Pinpoint the cell where the given text exists, returning its (x, y) midpoint coordinate. 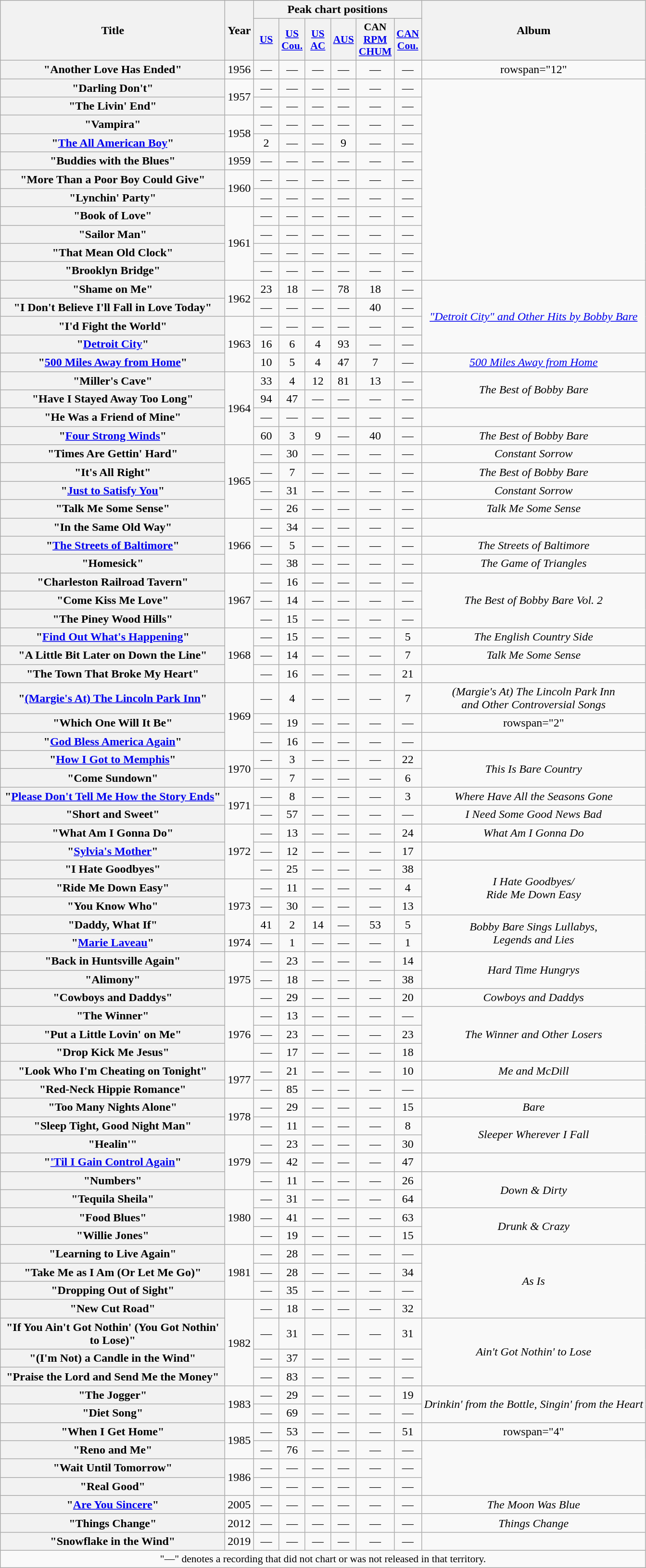
rowspan="12" (533, 69)
22 (408, 760)
1980 (240, 1217)
33 (266, 380)
"Another Love Has Ended" (113, 69)
1977 (240, 1080)
69 (292, 1413)
1983 (240, 1404)
"Charleston Railroad Tavern" (113, 582)
I Hate Goodbyes/Ride Me Down Easy (533, 888)
93 (343, 344)
"Red-Neck Hippie Romance" (113, 1089)
1979 (240, 1162)
"Food Blues" (113, 1217)
The Best of Bobby Bare Vol. 2 (533, 600)
"If You Ain't Got Nothin' (You Got Nothin' to Lose)" (113, 1334)
"He Was a Friend of Mine" (113, 417)
1978 (240, 1116)
"Come Sundown" (113, 778)
81 (343, 380)
"Diet Song" (113, 1413)
42 (292, 1162)
USCou. (292, 39)
Ain't Got Nothin' to Lose (533, 1352)
1973 (240, 906)
"When I Get Home" (113, 1431)
"Miller's Cave" (113, 380)
The Game of Triangles (533, 564)
CANCou. (408, 39)
"What Am I Gonna Do" (113, 833)
"Healin'" (113, 1144)
The English Country Side (533, 637)
1958 (240, 134)
Peak chart positions (338, 10)
The Winner and Other Losers (533, 1034)
1968 (240, 655)
"How I Got to Memphis" (113, 760)
51 (408, 1431)
1965 (240, 481)
1962 (240, 298)
USAC (317, 39)
1974 (240, 942)
83 (292, 1377)
Drunk & Crazy (533, 1226)
The Moon Was Blue (533, 1505)
"Times Are Gettin' Hard" (113, 454)
"Vampira" (113, 125)
Sleeper Wherever I Fall (533, 1135)
1963 (240, 344)
"Four Strong Winds" (113, 436)
"God Bless America Again" (113, 741)
Cowboys and Daddys (533, 998)
"(I'm Not) a Candle in the Wind" (113, 1358)
The Streets of Baltimore (533, 545)
"Are You Sincere" (113, 1505)
"Put a Little Lovin' on Me" (113, 1034)
"Homesick" (113, 564)
"Things Change" (113, 1523)
"In the Same Old Way" (113, 527)
Down & Dirty (533, 1190)
"Detroit City" (113, 344)
"Please Don't Tell Me How the Story Ends" (113, 796)
What Am I Gonna Do (533, 833)
1985 (240, 1441)
"Take Me as I Am (Or Let Me Go)" (113, 1272)
1960 (240, 188)
AUS (343, 39)
"More Than a Poor Boy Could Give" (113, 179)
"Sleep Tight, Good Night Man" (113, 1126)
"The All American Boy" (113, 143)
"I'd Fight the World" (113, 326)
"Real Good" (113, 1486)
"A Little Bit Later on Down the Line" (113, 655)
"'Til I Gain Control Again" (113, 1162)
"Look Who I'm Cheating on Tonight" (113, 1071)
CANRPMCHUM (375, 39)
24 (408, 833)
"Book of Love" (113, 216)
Title (113, 31)
As Is (533, 1281)
"Drop Kick Me Jesus" (113, 1053)
"That Mean Old Clock" (113, 252)
1967 (240, 600)
"The Winner" (113, 1016)
rowspan="2" (533, 723)
"Learning to Live Again" (113, 1254)
"Darling Don't" (113, 88)
"Willie Jones" (113, 1235)
78 (343, 289)
"Talk Me Some Sense" (113, 509)
57 (292, 815)
"Alimony" (113, 979)
"Wait Until Tomorrow" (113, 1468)
"The Town That Broke My Heart" (113, 674)
Drinkin' from the Bottle, Singin' from the Heart (533, 1404)
"The Piney Wood Hills" (113, 618)
"Daddy, What If" (113, 924)
"Sylvia's Mother" (113, 851)
"Brooklyn Bridge" (113, 271)
2012 (240, 1523)
"Lynchin' Party" (113, 198)
"Too Many Nights Alone" (113, 1107)
1981 (240, 1272)
2019 (240, 1541)
1986 (240, 1477)
"It's All Right" (113, 472)
1970 (240, 769)
Bobby Bare Sings Lullabys,Legends and Lies (533, 933)
1982 (240, 1342)
1975 (240, 979)
1959 (240, 161)
"The Livin' End" (113, 106)
"The Streets of Baltimore" (113, 545)
"Tequila Sheila" (113, 1199)
Me and McDill (533, 1071)
1976 (240, 1034)
"Shame on Me" (113, 289)
37 (292, 1358)
"You Know Who" (113, 906)
"Praise the Lord and Send Me the Money" (113, 1377)
1966 (240, 545)
94 (266, 399)
"Sailor Man" (113, 234)
(Margie's At) The Lincoln Park Innand Other Controversial Songs (533, 698)
85 (292, 1089)
"—" denotes a recording that did not chart or was not released in that territory. (323, 1559)
"Come Kiss Me Love" (113, 600)
1957 (240, 97)
"Snowflake in the Wind" (113, 1541)
60 (266, 436)
1964 (240, 408)
"Dropping Out of Sight" (113, 1291)
"Ride Me Down Easy" (113, 888)
1972 (240, 851)
"New Cut Road" (113, 1309)
Bare (533, 1107)
"I Hate Goodbyes" (113, 869)
"Which One Will It Be" (113, 723)
"Marie Laveau" (113, 942)
Year (240, 31)
Things Change (533, 1523)
"The Jogger" (113, 1395)
"Back in Huntsville Again" (113, 961)
"500 Miles Away from Home" (113, 362)
1961 (240, 243)
"Reno and Me" (113, 1450)
rowspan="4" (533, 1431)
I Need Some Good News Bad (533, 815)
1971 (240, 805)
"Cowboys and Daddys" (113, 998)
"Detroit City" and Other Hits by Bobby Bare (533, 316)
"Just to Satisfy You" (113, 490)
Hard Time Hungrys (533, 970)
64 (408, 1199)
"I Don't Believe I'll Fall in Love Today" (113, 307)
500 Miles Away from Home (533, 362)
"(Margie's At) The Lincoln Park Inn" (113, 698)
32 (408, 1309)
"Find Out What's Happening" (113, 637)
25 (292, 869)
20 (408, 998)
This Is Bare Country (533, 769)
"Numbers" (113, 1180)
63 (408, 1217)
Album (533, 31)
Where Have All the Seasons Gone (533, 796)
"Short and Sweet" (113, 815)
35 (292, 1291)
"Buddies with the Blues" (113, 161)
2005 (240, 1505)
1956 (240, 69)
1969 (240, 716)
76 (292, 1450)
"Have I Stayed Away Too Long" (113, 399)
US (266, 39)
